Locate the cell with the specified text and output its (x, y) center coordinate. 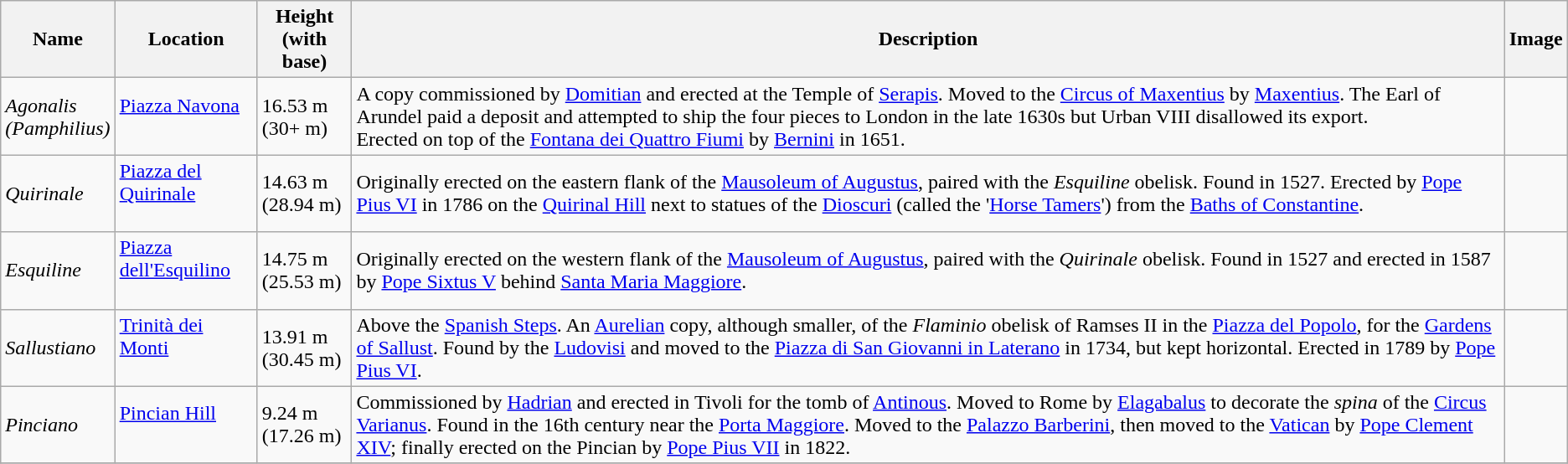
Name (58, 39)
Description (928, 39)
14.63 m (28.94 m) (305, 193)
Trinità dei Monti (186, 348)
Pinciano (58, 425)
Sallustiano (58, 348)
16.53 m (30+ m) (305, 116)
14.75 m (25.53 m) (305, 271)
Piazza Navona (186, 116)
Esquiline (58, 271)
Quirinale (58, 193)
Height (with base) (305, 39)
Agonalis(Pamphilius) (58, 116)
Pincian Hill (186, 425)
13.91 m (30.45 m) (305, 348)
Piazza del Quirinale (186, 193)
9.24 m (17.26 m) (305, 425)
Location (186, 39)
Piazza dell'Esquilino (186, 271)
Image (1536, 39)
